Return the (X, Y) coordinate for the center point of the cell that contains the specified text.  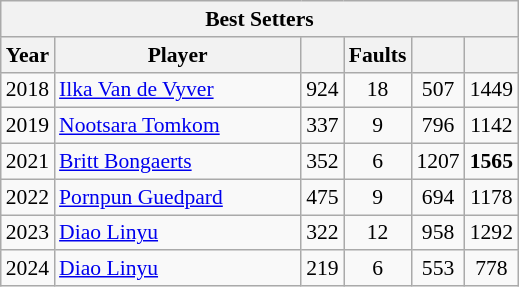
2021 (28, 162)
Britt Bongaerts (178, 162)
553 (438, 269)
322 (322, 233)
1449 (492, 90)
Best Setters (260, 19)
1207 (438, 162)
2019 (28, 126)
924 (322, 90)
Player (178, 55)
352 (322, 162)
796 (438, 126)
1565 (492, 162)
Year (28, 55)
2023 (28, 233)
475 (322, 197)
507 (438, 90)
337 (322, 126)
1292 (492, 233)
219 (322, 269)
Nootsara Tomkom (178, 126)
778 (492, 269)
694 (438, 197)
18 (378, 90)
2022 (28, 197)
Ilka Van de Vyver (178, 90)
1178 (492, 197)
2018 (28, 90)
1142 (492, 126)
12 (378, 233)
2024 (28, 269)
Pornpun Guedpard (178, 197)
Faults (378, 55)
958 (438, 233)
